From the cell containing the given text, extract its center point as (x, y) coordinate. 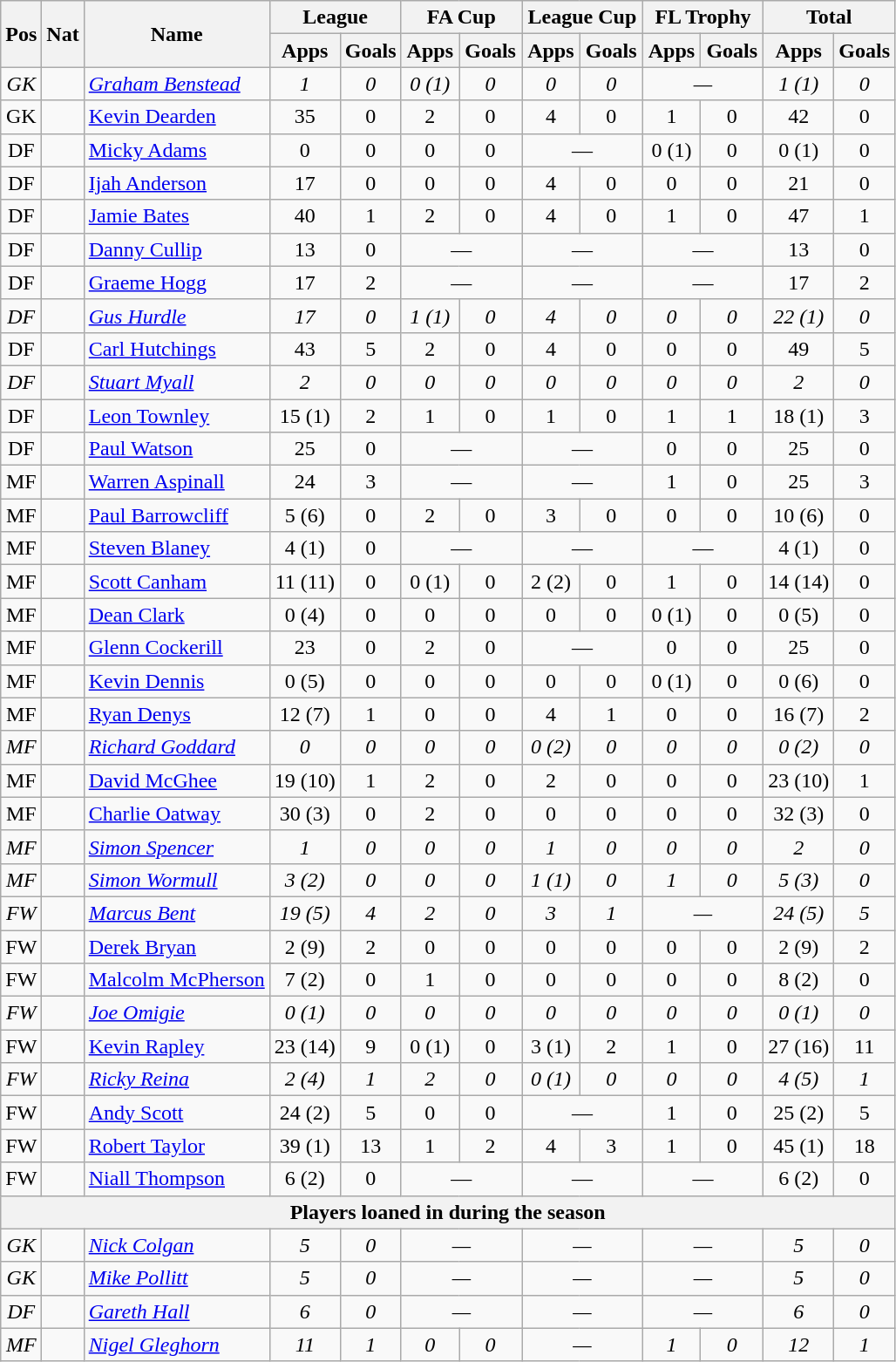
Kevin Dearden (176, 117)
Graeme Hogg (176, 283)
League (335, 17)
18 (1) (798, 416)
23 (10) (798, 780)
Robert Taylor (176, 1146)
24 (5) (798, 913)
Mike Pollitt (176, 1278)
10 (6) (798, 515)
Joe Omigie (176, 1013)
2 (2) (551, 582)
Ricky Reina (176, 1079)
Steven Blaney (176, 548)
19 (10) (305, 780)
43 (305, 349)
22 (1) (798, 316)
Andy Scott (176, 1113)
15 (1) (305, 416)
Paul Barrowcliff (176, 515)
12 (798, 1345)
24 (2) (305, 1113)
Glenn Cockerill (176, 648)
25 (2) (798, 1113)
3 (1) (551, 1046)
39 (1) (305, 1146)
Nigel Gleghorn (176, 1345)
FL Trophy (703, 17)
35 (305, 117)
FA Cup (462, 17)
Charlie Oatway (176, 814)
14 (14) (798, 582)
Nick Colgan (176, 1245)
30 (3) (305, 814)
45 (1) (798, 1146)
7 (2) (305, 980)
2 (4) (305, 1079)
19 (5) (305, 913)
40 (305, 216)
Ijah Anderson (176, 183)
12 (7) (305, 714)
0 (6) (798, 681)
Derek Bryan (176, 946)
9 (370, 1046)
24 (305, 482)
Malcolm McPherson (176, 980)
Stuart Myall (176, 382)
Carl Hutchings (176, 349)
Niall Thompson (176, 1179)
Kevin Dennis (176, 681)
27 (16) (798, 1046)
42 (798, 117)
23 (14) (305, 1046)
Name (176, 34)
Graham Benstead (176, 84)
47 (798, 216)
21 (798, 183)
Dean Clark (176, 615)
Micky Adams (176, 150)
Players loaned in during the season (448, 1212)
Jamie Bates (176, 216)
18 (865, 1146)
Danny Cullip (176, 249)
4 (5) (798, 1079)
32 (3) (798, 814)
Richard Goddard (176, 747)
5 (6) (305, 515)
8 (2) (798, 980)
0 (4) (305, 615)
Leon Townley (176, 416)
Total (830, 17)
Kevin Rapley (176, 1046)
Scott Canham (176, 582)
11 (11) (305, 582)
Marcus Bent (176, 913)
Nat (63, 34)
Simon Spencer (176, 847)
Warren Aspinall (176, 482)
David McGhee (176, 780)
League Cup (582, 17)
49 (798, 349)
5 (3) (798, 880)
Gareth Hall (176, 1311)
Gus Hurdle (176, 316)
16 (7) (798, 714)
Simon Wormull (176, 880)
Ryan Denys (176, 714)
3 (2) (305, 880)
23 (305, 648)
Pos (21, 34)
Paul Watson (176, 449)
